Output the (x, y) coordinate of the center of the cell containing the given text.  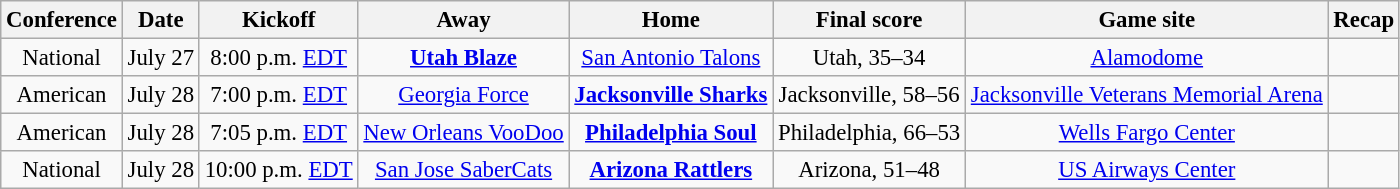
Wells Fargo Center (1148, 133)
Jacksonville, 58–56 (870, 95)
Away (464, 20)
Jacksonville Veterans Memorial Arena (1148, 95)
US Airways Center (1148, 170)
10:00 p.m. EDT (278, 170)
Utah, 35–34 (870, 58)
Georgia Force (464, 95)
Final score (870, 20)
Conference (62, 20)
New Orleans VooDoo (464, 133)
San Antonio Talons (671, 58)
Philadelphia, 66–53 (870, 133)
8:00 p.m. EDT (278, 58)
July 27 (160, 58)
Game site (1148, 20)
Jacksonville Sharks (671, 95)
Kickoff (278, 20)
7:05 p.m. EDT (278, 133)
Arizona, 51–48 (870, 170)
7:00 p.m. EDT (278, 95)
Philadelphia Soul (671, 133)
Date (160, 20)
Home (671, 20)
Recap (1364, 20)
San Jose SaberCats (464, 170)
Alamodome (1148, 58)
Arizona Rattlers (671, 170)
Utah Blaze (464, 58)
